From the cell containing the given text, extract its center point as [X, Y] coordinate. 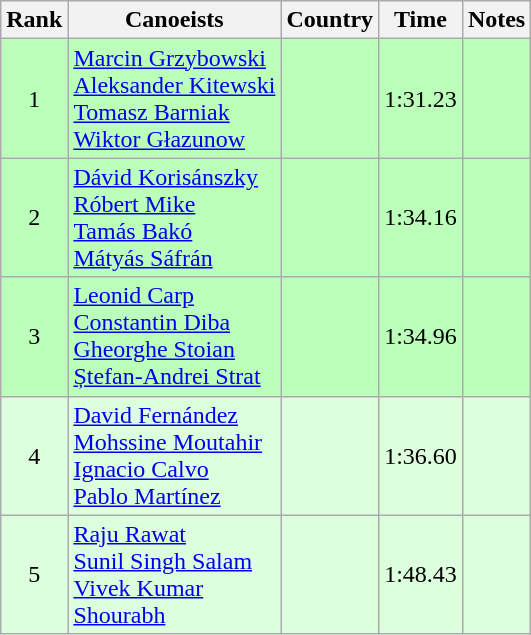
Raju RawatSunil Singh SalamVivek KumarShourabh [174, 574]
1 [34, 98]
1:34.16 [421, 218]
4 [34, 456]
Dávid KorisánszkyRóbert MikeTamás BakóMátyás Sáfrán [174, 218]
Rank [34, 20]
3 [34, 336]
David FernándezMohssine MoutahirIgnacio CalvoPablo Martínez [174, 456]
Marcin GrzybowskiAleksander KitewskiTomasz BarniakWiktor Głazunow [174, 98]
Leonid CarpConstantin DibaGheorghe StoianȘtefan-Andrei Strat [174, 336]
Notes [496, 20]
Time [421, 20]
1:31.23 [421, 98]
2 [34, 218]
1:48.43 [421, 574]
1:34.96 [421, 336]
5 [34, 574]
Country [330, 20]
1:36.60 [421, 456]
Canoeists [174, 20]
